Provide the (x, y) coordinate of the cell's center where the given text is located.  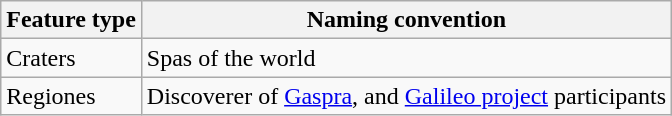
Feature type (72, 20)
Discoverer of Gaspra, and Galileo project participants (406, 96)
Craters (72, 58)
Naming convention (406, 20)
Spas of the world (406, 58)
Regiones (72, 96)
